Return the (X, Y) coordinate for the center point of the cell that contains the specified text.  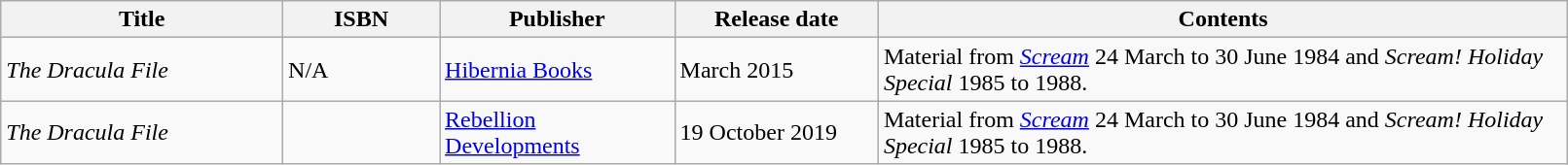
March 2015 (777, 70)
Publisher (558, 19)
Contents (1222, 19)
ISBN (362, 19)
Hibernia Books (558, 70)
Release date (777, 19)
N/A (362, 70)
Rebellion Developments (558, 132)
Title (142, 19)
19 October 2019 (777, 132)
